For the text-containing cell, return its midpoint in (x, y) coordinate format. 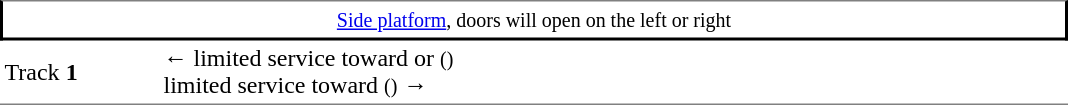
Side platform, doors will open on the left or right (534, 20)
Track 1 (80, 72)
← limited service toward or () limited service toward () → (614, 72)
